Pinpoint the cell where the given text exists, returning its (x, y) midpoint coordinate. 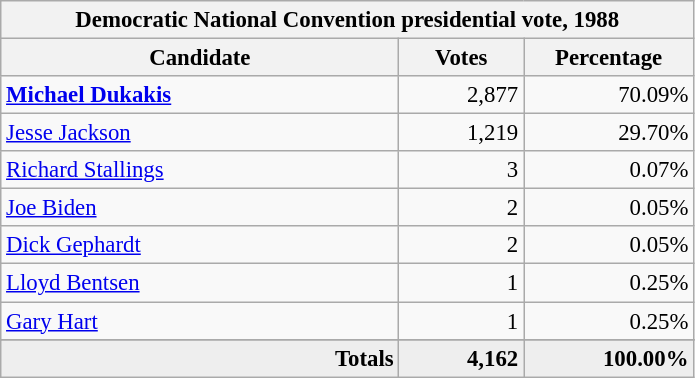
0.07% (609, 170)
Michael Dukakis (200, 95)
Totals (200, 358)
Candidate (200, 58)
Joe Biden (200, 208)
Democratic National Convention presidential vote, 1988 (348, 20)
1,219 (462, 133)
Lloyd Bentsen (200, 283)
2,877 (462, 95)
Jesse Jackson (200, 133)
70.09% (609, 95)
Percentage (609, 58)
3 (462, 170)
29.70% (609, 133)
Richard Stallings (200, 170)
100.00% (609, 358)
Dick Gephardt (200, 245)
Gary Hart (200, 321)
Votes (462, 58)
4,162 (462, 358)
